Find where the given text appears and provide that cell's center as [x, y] coordinate. 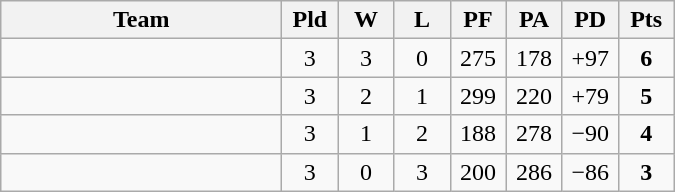
6 [646, 58]
+97 [590, 58]
200 [478, 172]
286 [534, 172]
W [366, 20]
5 [646, 96]
188 [478, 134]
275 [478, 58]
278 [534, 134]
4 [646, 134]
PF [478, 20]
299 [478, 96]
Pts [646, 20]
PD [590, 20]
220 [534, 96]
+79 [590, 96]
L [422, 20]
Team [142, 20]
PA [534, 20]
−86 [590, 172]
178 [534, 58]
Pld [310, 20]
−90 [590, 134]
